Find where the given text appears and provide that cell's center as (X, Y) coordinate. 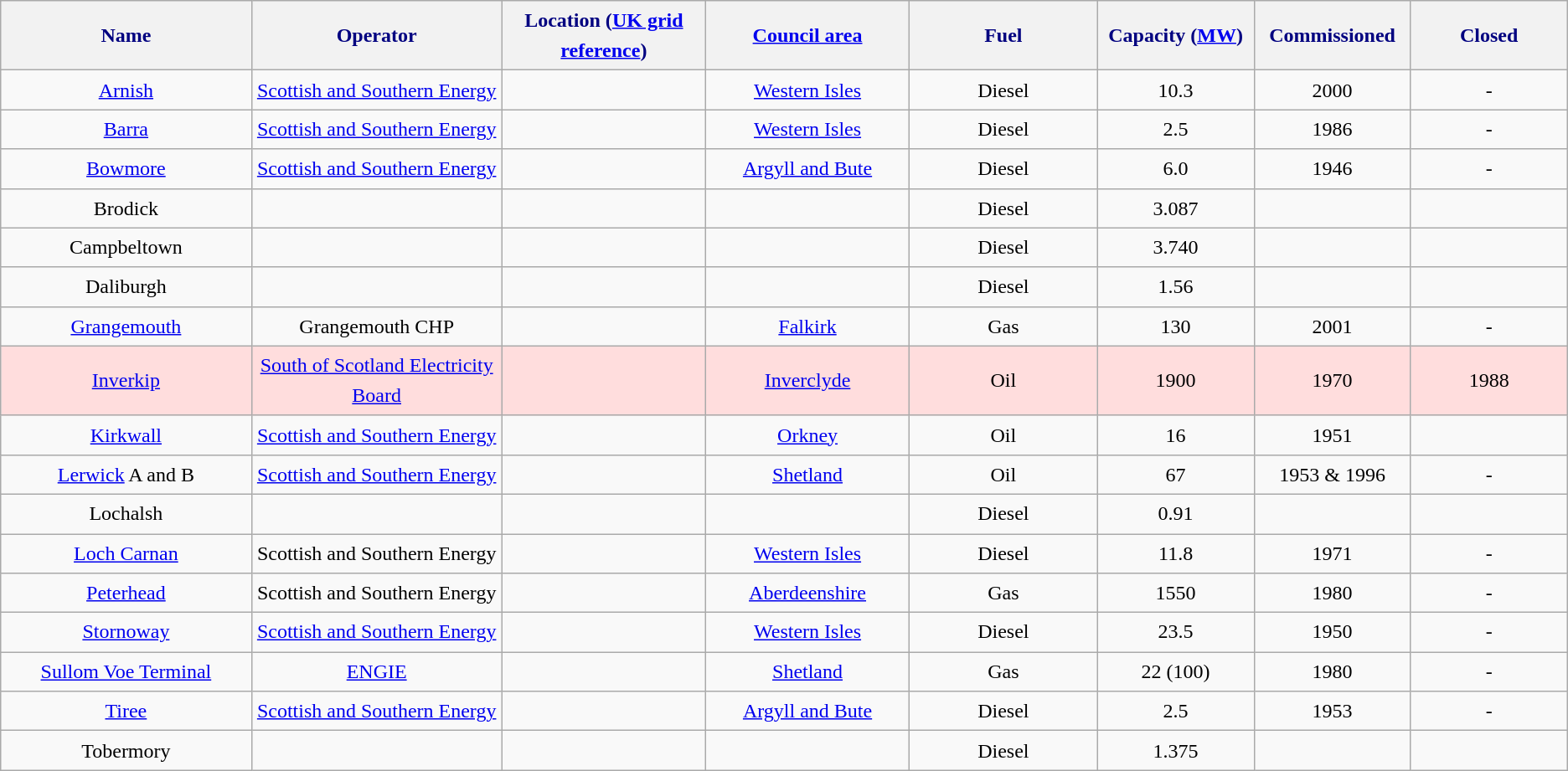
Inverclyde (807, 380)
11.8 (1176, 554)
1971 (1332, 554)
Sullom Voe Terminal (126, 671)
1.56 (1176, 286)
130 (1176, 326)
1953 & 1996 (1332, 474)
Closed (1489, 35)
Peterhead (126, 593)
1.375 (1176, 750)
1900 (1176, 380)
1950 (1332, 633)
Orkney (807, 435)
22 (100) (1176, 671)
3.087 (1176, 208)
1970 (1332, 380)
South of Scotland Electricity Board (377, 380)
Bowmore (126, 169)
Council area (807, 35)
Capacity (MW) (1176, 35)
Grangemouth (126, 326)
3.740 (1176, 248)
Tiree (126, 712)
ENGIE (377, 671)
1946 (1332, 169)
Barra (126, 129)
Aberdeenshire (807, 593)
Kirkwall (126, 435)
1988 (1489, 380)
Fuel (1003, 35)
Loch Carnan (126, 554)
1953 (1332, 712)
1550 (1176, 593)
10.3 (1176, 90)
Stornoway (126, 633)
23.5 (1176, 633)
Daliburgh (126, 286)
Operator (377, 35)
Location (UK grid reference) (603, 35)
2000 (1332, 90)
2001 (1332, 326)
67 (1176, 474)
Campbeltown (126, 248)
6.0 (1176, 169)
16 (1176, 435)
Name (126, 35)
Grangemouth CHP (377, 326)
Lochalsh (126, 514)
Commissioned (1332, 35)
0.91 (1176, 514)
Tobermory (126, 750)
Brodick (126, 208)
1951 (1332, 435)
Lerwick A and B (126, 474)
Arnish (126, 90)
Falkirk (807, 326)
Inverkip (126, 380)
1986 (1332, 129)
